Provide the [x, y] coordinate of the cell's center where the given text is located.  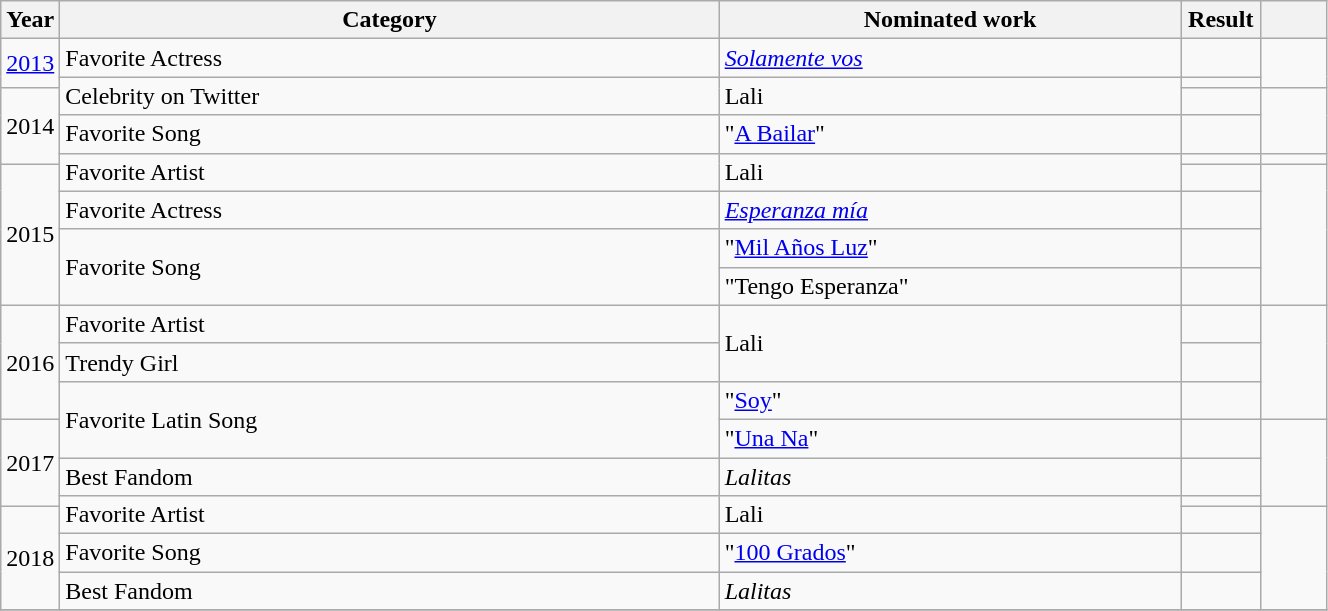
Year [30, 20]
2014 [30, 126]
2015 [30, 234]
Nominated work [950, 20]
Trendy Girl [390, 362]
"100 Grados" [950, 553]
2016 [30, 362]
"Mil Años Luz" [950, 248]
"Soy" [950, 400]
Esperanza mía [950, 210]
2017 [30, 462]
Result [1221, 20]
2013 [30, 64]
"Una Na" [950, 438]
Category [390, 20]
Celebrity on Twitter [390, 96]
Solamente vos [950, 58]
2018 [30, 558]
"A Bailar" [950, 134]
Favorite Latin Song [390, 419]
"Tengo Esperanza" [950, 286]
